Output the [x, y] coordinate of the center of the cell containing the given text.  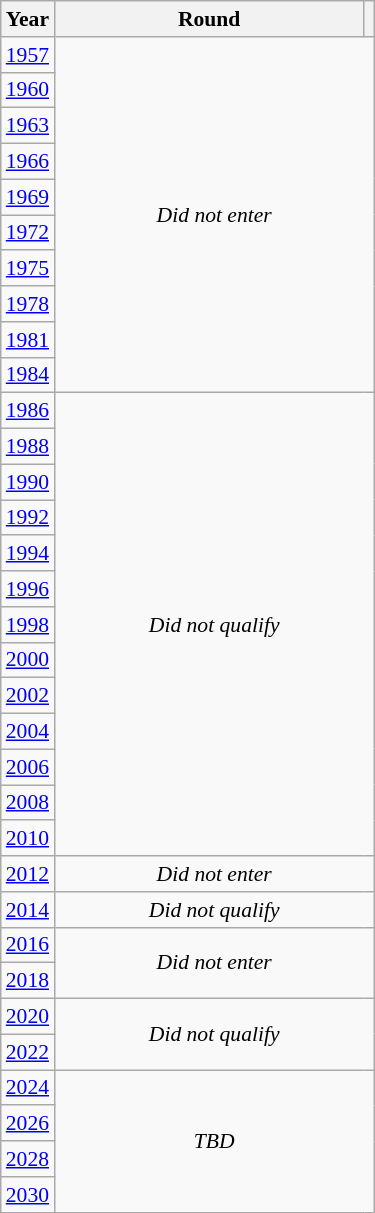
1990 [28, 482]
1981 [28, 340]
1992 [28, 518]
1975 [28, 269]
2004 [28, 732]
1957 [28, 55]
2006 [28, 767]
1984 [28, 375]
2020 [28, 1017]
2014 [28, 910]
2016 [28, 945]
1972 [28, 233]
2018 [28, 981]
2024 [28, 1088]
2026 [28, 1124]
2010 [28, 839]
1966 [28, 162]
Year [28, 19]
2022 [28, 1052]
1988 [28, 447]
2008 [28, 803]
2002 [28, 696]
1960 [28, 90]
1969 [28, 197]
2000 [28, 660]
2012 [28, 874]
2028 [28, 1159]
1986 [28, 411]
Round [209, 19]
1963 [28, 126]
1994 [28, 554]
1978 [28, 304]
2030 [28, 1195]
1996 [28, 589]
TBD [214, 1141]
1998 [28, 625]
